Identify which cell holds the provided text, then report its [x, y] central coordinate. 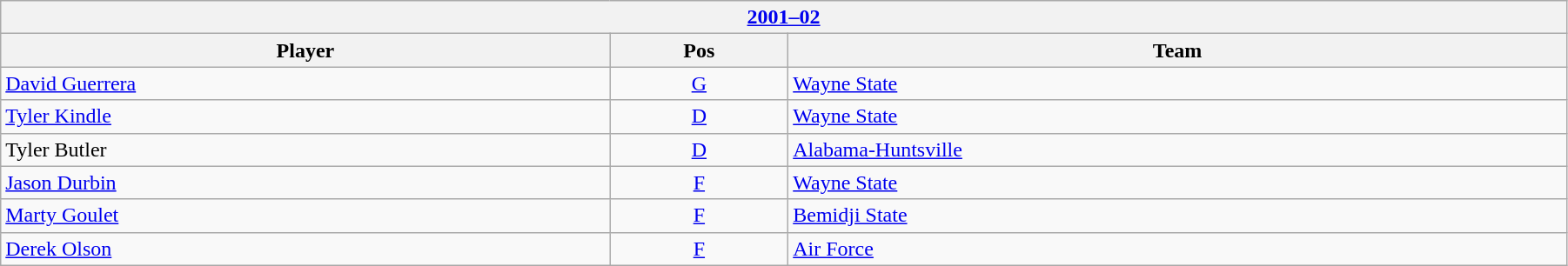
Alabama-Huntsville [1178, 150]
Pos [700, 50]
Tyler Kindle [305, 116]
Bemidji State [1178, 216]
Jason Durbin [305, 183]
Team [1178, 50]
2001–02 [784, 17]
Marty Goulet [305, 216]
Air Force [1178, 249]
Derek Olson [305, 249]
G [700, 83]
Tyler Butler [305, 150]
David Guerrera [305, 83]
Player [305, 50]
